Search for the cell housing the specified text and yield its [X, Y] center coordinate. 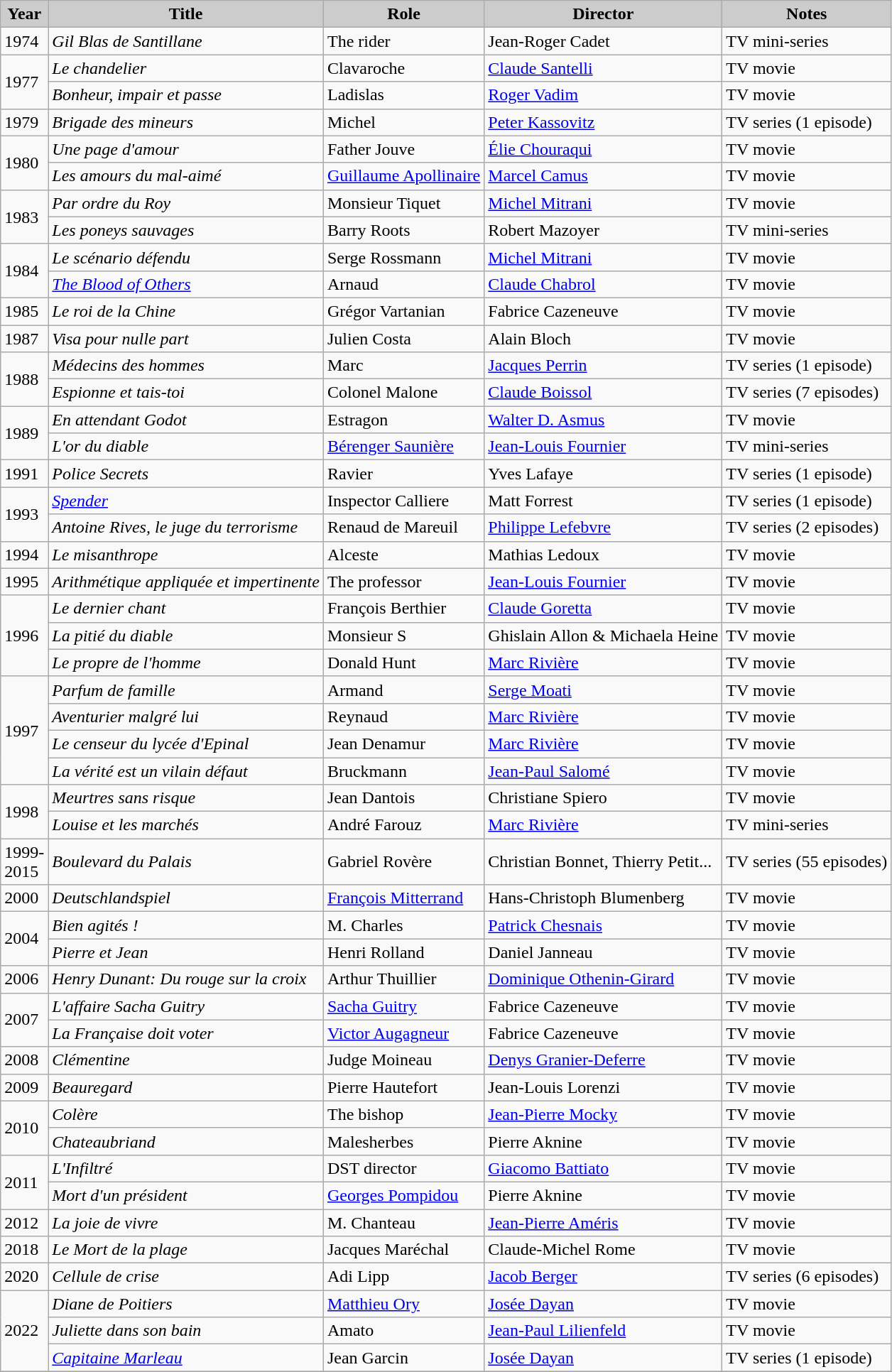
Gil Blas de Santillane [186, 41]
Claude Chabrol [604, 284]
Jacques Perrin [604, 366]
Alain Bloch [604, 339]
Serge Rossmann [403, 257]
Les poneys sauvages [186, 230]
Gabriel Rovère [403, 862]
Bonheur, impair et passe [186, 95]
1977 [24, 82]
1994 [24, 555]
Cellule de crise [186, 1277]
Director [604, 14]
Hans-Christoph Blumenberg [604, 898]
2020 [24, 1277]
Colonel Malone [403, 393]
L'affaire Sacha Guitry [186, 1006]
Le Mort de la plage [186, 1250]
Reynaud [403, 717]
Walter D. Asmus [604, 420]
Bérenger Saunière [403, 447]
Denys Granier-Deferre [604, 1060]
Le misanthrope [186, 555]
Claude Santelli [604, 68]
Jean-Roger Cadet [604, 41]
Jean Denamur [403, 744]
André Farouz [403, 825]
1995 [24, 582]
2000 [24, 898]
Judge Moineau [403, 1060]
Father Jouve [403, 149]
Claude Boissol [604, 393]
Meurtres sans risque [186, 798]
1984 [24, 271]
Giacomo Battiato [604, 1168]
Matt Forrest [604, 501]
1996 [24, 636]
Deutschlandspiel [186, 898]
1989 [24, 433]
Inspector Calliere [403, 501]
Capitaine Marleau [186, 1358]
Robert Mazoyer [604, 230]
Bien agités ! [186, 925]
2022 [24, 1331]
Marcel Camus [604, 176]
Amato [403, 1331]
Clémentine [186, 1060]
TV series (55 episodes) [807, 862]
Jean Dantois [403, 798]
Pierre Hautefort [403, 1087]
Estragon [403, 420]
Barry Roots [403, 230]
Jean Garcin [403, 1358]
1983 [24, 217]
Jean-Louis Lorenzi [604, 1087]
Le chandelier [186, 68]
Médecins des hommes [186, 366]
Parfum de famille [186, 690]
Guillaume Apollinaire [403, 176]
1991 [24, 474]
Jacob Berger [604, 1277]
DST director [403, 1168]
Henry Dunant: Du rouge sur la croix [186, 979]
2008 [24, 1060]
Role [403, 14]
Christian Bonnet, Thierry Petit... [604, 862]
Juliette dans son bain [186, 1331]
Spender [186, 501]
Colère [186, 1114]
Bruckmann [403, 771]
Monsieur Tiquet [403, 203]
1980 [24, 163]
Adi Lipp [403, 1277]
The bishop [403, 1114]
Boulevard du Palais [186, 862]
Louise et les marchés [186, 825]
1974 [24, 41]
Jean-Pierre Mocky [604, 1114]
Jacques Maréchal [403, 1250]
1985 [24, 311]
Grégor Vartanian [403, 311]
Diane de Poitiers [186, 1304]
2009 [24, 1087]
Jean-Pierre Améris [604, 1222]
Ravier [403, 474]
L'Infiltré [186, 1168]
Jean-Paul Lilienfeld [604, 1331]
Armand [403, 690]
1988 [24, 379]
Ladislas [403, 95]
Arnaud [403, 284]
La Française doit voter [186, 1033]
Christiane Spiero [604, 798]
1987 [24, 339]
Patrick Chesnais [604, 925]
Ghislain Allon & Michaela Heine [604, 636]
TV series (7 episodes) [807, 393]
The rider [403, 41]
Victor Augagneur [403, 1033]
Michel [403, 122]
2018 [24, 1250]
Year [24, 14]
François Berthier [403, 609]
Roger Vadim [604, 95]
Une page d'amour [186, 149]
Élie Chouraqui [604, 149]
1979 [24, 122]
Matthieu Ory [403, 1304]
Serge Moati [604, 690]
Peter Kassovitz [604, 122]
Mort d'un président [186, 1195]
2012 [24, 1222]
François Mitterrand [403, 898]
Daniel Janneau [604, 952]
The Blood of Others [186, 284]
1993 [24, 514]
Jean-Paul Salomé [604, 771]
2004 [24, 939]
The professor [403, 582]
La pitié du diable [186, 636]
Le scénario défendu [186, 257]
Georges Pompidou [403, 1195]
La joie de vivre [186, 1222]
M. Charles [403, 925]
2010 [24, 1128]
Aventurier malgré lui [186, 717]
Donald Hunt [403, 663]
Henri Rolland [403, 952]
Visa pour nulle part [186, 339]
1999-2015 [24, 862]
Claude Goretta [604, 609]
La vérité est un vilain défaut [186, 771]
2007 [24, 1020]
Brigade des mineurs [186, 122]
Arthur Thuillier [403, 979]
Espionne et tais-toi [186, 393]
Par ordre du Roy [186, 203]
Le censeur du lycée d'Epinal [186, 744]
Philippe Lefebvre [604, 528]
Mathias Ledoux [604, 555]
Alceste [403, 555]
Marc [403, 366]
TV series (6 episodes) [807, 1277]
Les amours du mal-aimé [186, 176]
Title [186, 14]
Notes [807, 14]
Claude-Michel Rome [604, 1250]
Police Secrets [186, 474]
Antoine Rives, le juge du terrorisme [186, 528]
Julien Costa [403, 339]
M. Chanteau [403, 1222]
Yves Lafaye [604, 474]
Le dernier chant [186, 609]
L'or du diable [186, 447]
Monsieur S [403, 636]
2011 [24, 1182]
Arithmétique appliquée et impertinente [186, 582]
2006 [24, 979]
En attendant Godot [186, 420]
Dominique Othenin-Girard [604, 979]
Pierre et Jean [186, 952]
Beauregard [186, 1087]
1997 [24, 730]
Renaud de Mareuil [403, 528]
TV series (2 episodes) [807, 528]
Sacha Guitry [403, 1006]
Le propre de l'homme [186, 663]
Clavaroche [403, 68]
Le roi de la Chine [186, 311]
1998 [24, 812]
Malesherbes [403, 1141]
Chateaubriand [186, 1141]
